Capture the cell that displays the provided text and extract its (x, y) central coordinate. 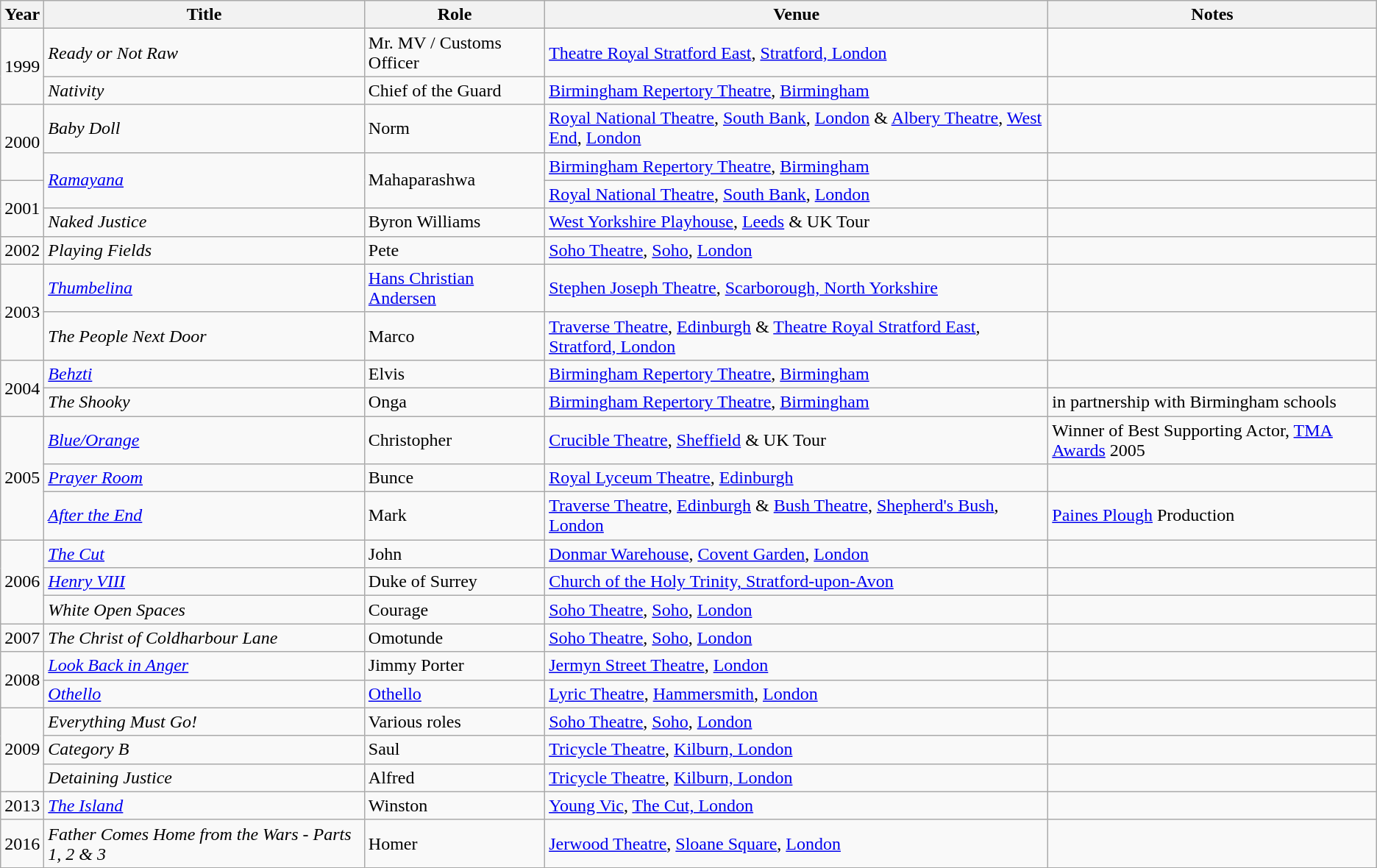
Ramayana (204, 180)
Look Back in Anger (204, 666)
Theatre Royal Stratford East, Stratford, London (797, 53)
2006 (22, 582)
2001 (22, 208)
Pete (455, 250)
Blue/Orange (204, 440)
Role (455, 15)
Onga (455, 402)
Nativity (204, 90)
Marco (455, 335)
Royal National Theatre, South Bank, London (797, 194)
Title (204, 15)
2000 (22, 143)
Duke of Surrey (455, 582)
Bunce (455, 478)
After the End (204, 516)
2009 (22, 750)
The People Next Door (204, 335)
2007 (22, 638)
Jimmy Porter (455, 666)
Alfred (455, 778)
Jermyn Street Theatre, London (797, 666)
Category B (204, 750)
Christopher (455, 440)
John (455, 554)
Mark (455, 516)
The Cut (204, 554)
Traverse Theatre, Edinburgh & Bush Theatre, Shepherd's Bush, London (797, 516)
Father Comes Home from the Wars - Parts 1, 2 & 3 (204, 843)
Stephen Joseph Theatre, Scarborough, North Yorkshire (797, 288)
Saul (455, 750)
2005 (22, 478)
2008 (22, 680)
Ready or Not Raw (204, 53)
The Shooky (204, 402)
Naked Justice (204, 222)
West Yorkshire Playhouse, Leeds & UK Tour (797, 222)
in partnership with Birmingham schools (1212, 402)
2002 (22, 250)
Henry VIII (204, 582)
Behzti (204, 374)
Various roles (455, 722)
1999 (22, 66)
Norm (455, 128)
Royal Lyceum Theatre, Edinburgh (797, 478)
Byron Williams (455, 222)
Prayer Room (204, 478)
Mr. MV / Customs Officer (455, 53)
2013 (22, 805)
Royal National Theatre, South Bank, London & Albery Theatre, West End, London (797, 128)
Venue (797, 15)
Elvis (455, 374)
Everything Must Go! (204, 722)
The Island (204, 805)
Donmar Warehouse, Covent Garden, London (797, 554)
2003 (22, 312)
Church of the Holy Trinity, Stratford-upon-Avon (797, 582)
Year (22, 15)
Jerwood Theatre, Sloane Square, London (797, 843)
Mahaparashwa (455, 180)
White Open Spaces (204, 610)
Chief of the Guard (455, 90)
Playing Fields (204, 250)
Omotunde (455, 638)
Traverse Theatre, Edinburgh & Theatre Royal Stratford East, Stratford, London (797, 335)
Winner of Best Supporting Actor, TMA Awards 2005 (1212, 440)
Young Vic, The Cut, London (797, 805)
Lyric Theatre, Hammersmith, London (797, 694)
Thumbelina (204, 288)
Winston (455, 805)
2016 (22, 843)
2004 (22, 388)
Homer (455, 843)
Crucible Theatre, Sheffield & UK Tour (797, 440)
Baby Doll (204, 128)
Paines Plough Production (1212, 516)
Notes (1212, 15)
Courage (455, 610)
Detaining Justice (204, 778)
Hans Christian Andersen (455, 288)
The Christ of Coldharbour Lane (204, 638)
